Capture the cell that displays the provided text and extract its [x, y] central coordinate. 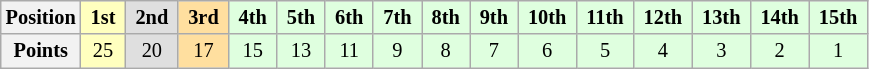
17 [203, 51]
2 [779, 51]
10th [547, 17]
Position [41, 17]
6th [349, 17]
7 [494, 51]
11 [349, 51]
20 [152, 51]
3rd [203, 17]
13 [301, 51]
2nd [152, 17]
8 [446, 51]
7th [397, 17]
9 [397, 51]
8th [446, 17]
14th [779, 17]
25 [104, 51]
15 [253, 51]
6 [547, 51]
12th [663, 17]
3 [721, 51]
5th [301, 17]
1st [104, 17]
4th [253, 17]
11th [604, 17]
5 [604, 51]
9th [494, 17]
15th [838, 17]
13th [721, 17]
Points [41, 51]
4 [663, 51]
1 [838, 51]
